Search for the cell housing the specified text and yield its [X, Y] center coordinate. 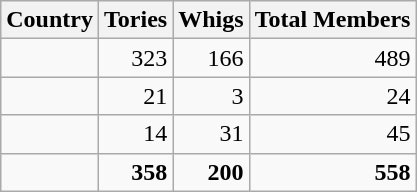
166 [211, 58]
200 [211, 172]
24 [332, 96]
Total Members [332, 20]
21 [135, 96]
Whigs [211, 20]
3 [211, 96]
45 [332, 134]
558 [332, 172]
323 [135, 58]
358 [135, 172]
Tories [135, 20]
489 [332, 58]
31 [211, 134]
14 [135, 134]
Country [50, 20]
